Identify which cell holds the provided text, then report its (X, Y) central coordinate. 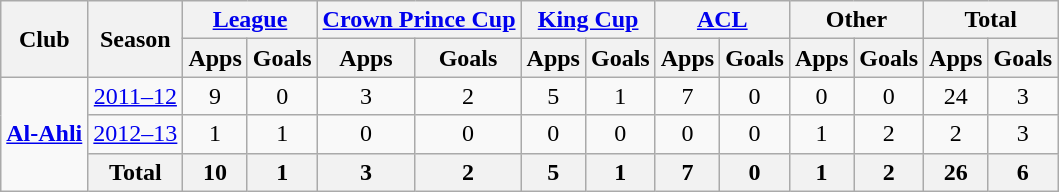
10 (215, 172)
6 (1023, 172)
Season (136, 39)
2012–13 (136, 134)
2011–12 (136, 96)
ACL (722, 20)
26 (956, 172)
League (250, 20)
Other (856, 20)
24 (956, 96)
9 (215, 96)
King Cup (588, 20)
Club (44, 39)
Crown Prince Cup (419, 20)
Al-Ahli (44, 134)
